Find where the given text appears and provide that cell's center as (x, y) coordinate. 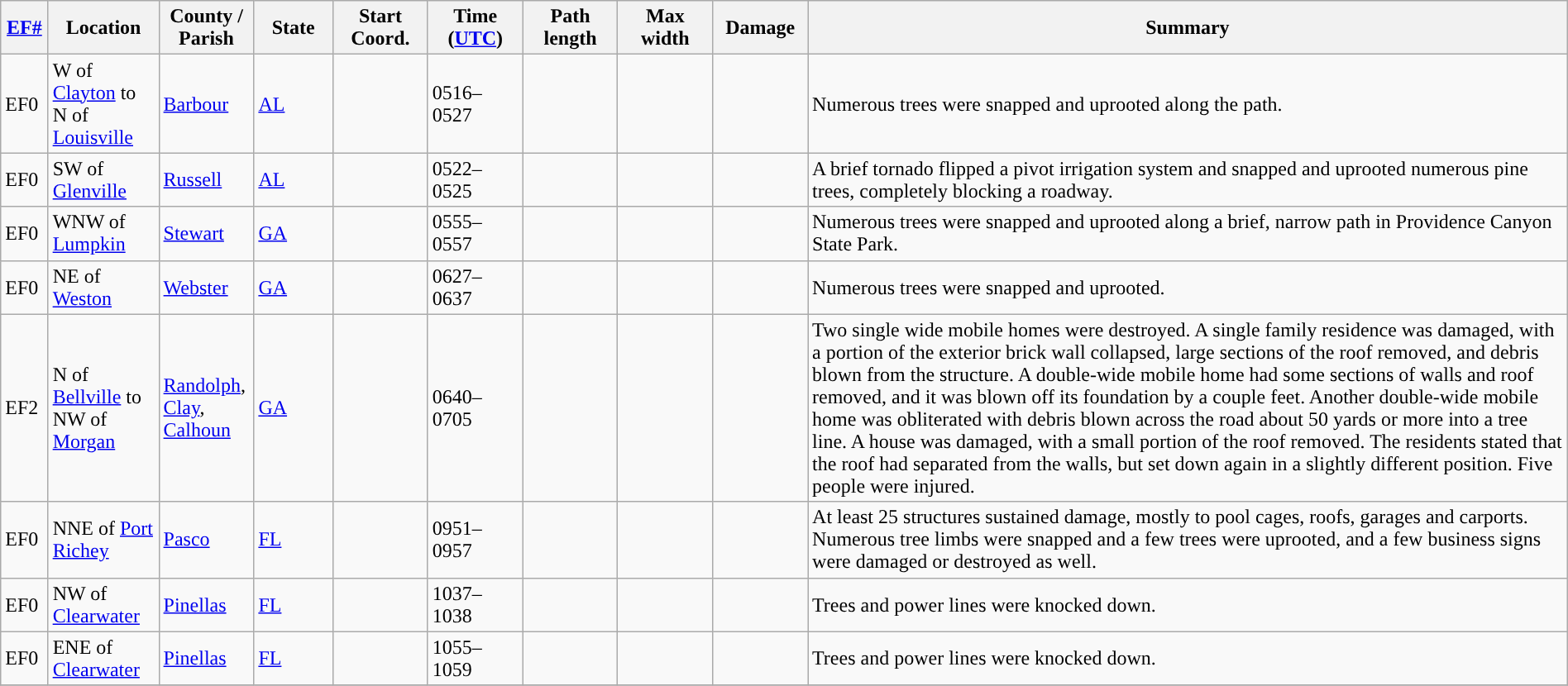
0640–0705 (475, 408)
Randolph, Clay, Calhoun (207, 408)
A brief tornado flipped a pivot irrigation system and snapped and uprooted numerous pine trees, completely blocking a roadway. (1188, 180)
0627–0637 (475, 288)
1037–1038 (475, 605)
NE of Weston (103, 288)
0522–0525 (475, 180)
0951–0957 (475, 540)
NW of Clearwater (103, 605)
Barbour (207, 104)
Pasco (207, 540)
Location (103, 28)
0555–0557 (475, 233)
County / Parish (207, 28)
Damage (761, 28)
Numerous trees were snapped and uprooted along the path. (1188, 104)
Time (UTC) (475, 28)
0516–0527 (475, 104)
EF# (25, 28)
Webster (207, 288)
N of Bellville to NW of Morgan (103, 408)
Numerous trees were snapped and uprooted along a brief, narrow path in Providence Canyon State Park. (1188, 233)
Start Coord. (380, 28)
Max width (665, 28)
Path length (571, 28)
Summary (1188, 28)
W of Clayton to N of Louisville (103, 104)
Russell (207, 180)
Numerous trees were snapped and uprooted. (1188, 288)
Stewart (207, 233)
1055–1059 (475, 658)
State (294, 28)
WNW of Lumpkin (103, 233)
EF2 (25, 408)
ENE of Clearwater (103, 658)
SW of Glenville (103, 180)
NNE of Port Richey (103, 540)
